From the cell containing the given text, extract its center point as [x, y] coordinate. 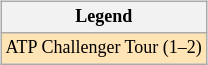
ATP Challenger Tour (1–2) [104, 48]
Legend [104, 16]
